Capture the cell that displays the provided text and extract its (x, y) central coordinate. 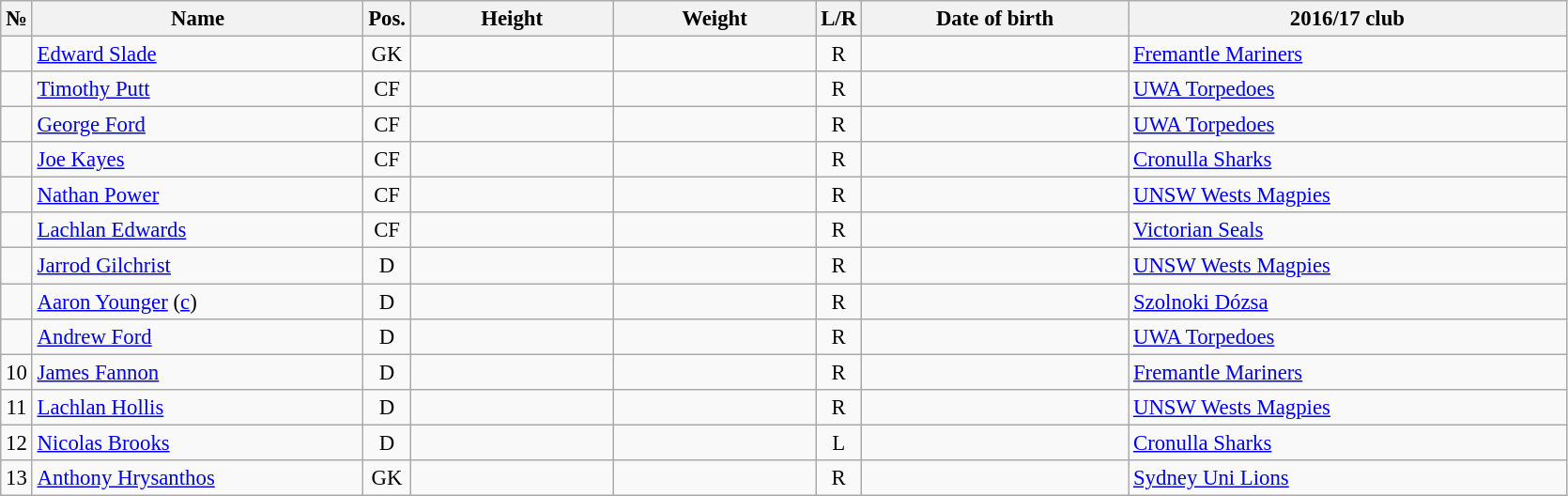
2016/17 club (1348, 19)
Aaron Younger (c) (197, 302)
Date of birth (994, 19)
James Fannon (197, 372)
Name (197, 19)
L (839, 442)
L/R (839, 19)
Edward Slade (197, 54)
Nathan Power (197, 195)
13 (17, 478)
George Ford (197, 125)
Jarrod Gilchrist (197, 266)
10 (17, 372)
Andrew Ford (197, 336)
Joe Kayes (197, 160)
№ (17, 19)
11 (17, 407)
Timothy Putt (197, 89)
Weight (715, 19)
Nicolas Brooks (197, 442)
Lachlan Hollis (197, 407)
Victorian Seals (1348, 230)
Anthony Hrysanthos (197, 478)
12 (17, 442)
Lachlan Edwards (197, 230)
Height (512, 19)
Sydney Uni Lions (1348, 478)
Pos. (387, 19)
Szolnoki Dózsa (1348, 302)
